Pinpoint the cell where the given text exists, returning its [X, Y] midpoint coordinate. 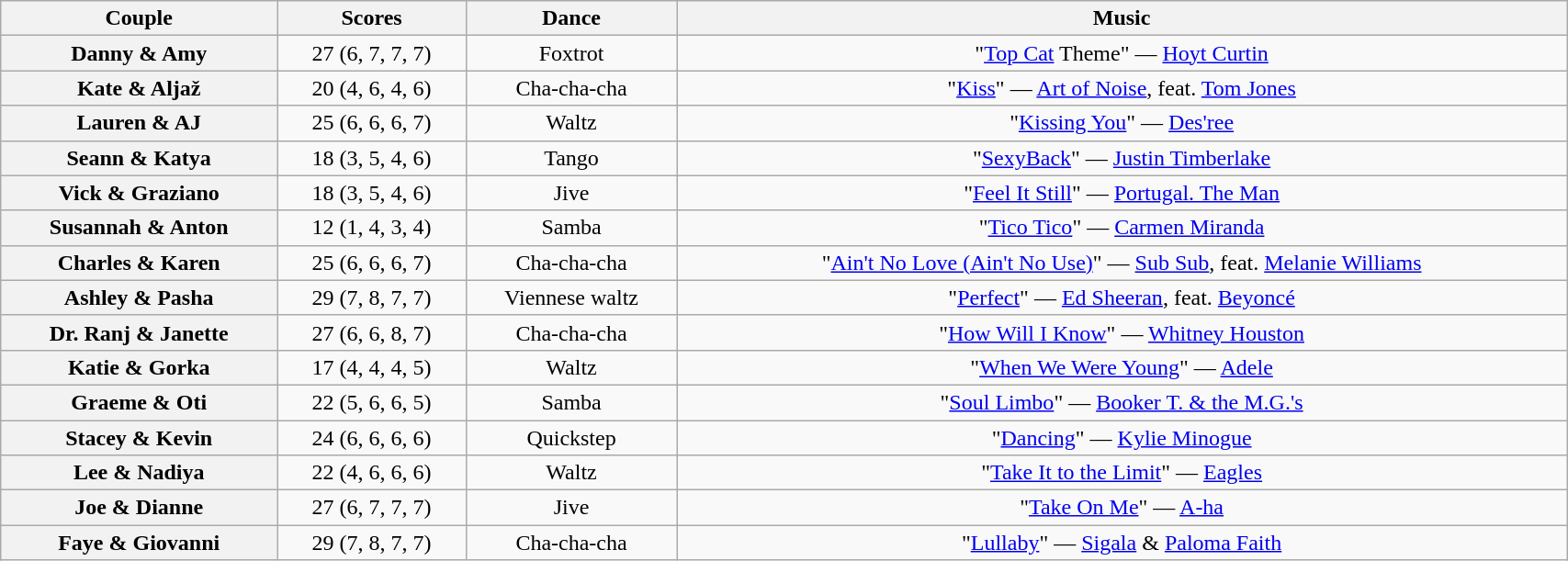
Faye & Giovanni [140, 543]
27 (6, 6, 8, 7) [372, 332]
"Dancing" — Kylie Minogue [1122, 438]
"Soul Limbo" — Booker T. & the M.G.'s [1122, 402]
Foxtrot [571, 53]
Tango [571, 158]
Music [1122, 18]
Dr. Ranj & Janette [140, 332]
24 (6, 6, 6, 6) [372, 438]
"Top Cat Theme" — Hoyt Curtin [1122, 53]
"How Will I Know" — Whitney Houston [1122, 332]
Katie & Gorka [140, 367]
Couple [140, 18]
"Feel It Still" — Portugal. The Man [1122, 193]
17 (4, 4, 4, 5) [372, 367]
Scores [372, 18]
"Take On Me" — A-ha [1122, 508]
Seann & Katya [140, 158]
Kate & Aljaž [140, 88]
Quickstep [571, 438]
Vick & Graziano [140, 193]
Charles & Karen [140, 263]
"Lullaby" — Sigala & Paloma Faith [1122, 543]
20 (4, 6, 4, 6) [372, 88]
Stacey & Kevin [140, 438]
"Tico Tico" — Carmen Miranda [1122, 228]
Dance [571, 18]
12 (1, 4, 3, 4) [372, 228]
Graeme & Oti [140, 402]
22 (5, 6, 6, 5) [372, 402]
"When We Were Young" — Adele [1122, 367]
"Perfect" — Ed Sheeran, feat. Beyoncé [1122, 297]
22 (4, 6, 6, 6) [372, 473]
Viennese waltz [571, 297]
Lee & Nadiya [140, 473]
"Ain't No Love (Ain't No Use)" — Sub Sub, feat. Melanie Williams [1122, 263]
"Kiss" — Art of Noise, feat. Tom Jones [1122, 88]
"Kissing You" — Des'ree [1122, 123]
Lauren & AJ [140, 123]
Danny & Amy [140, 53]
Joe & Dianne [140, 508]
"SexyBack" — Justin Timberlake [1122, 158]
"Take It to the Limit" — Eagles [1122, 473]
Susannah & Anton [140, 228]
Ashley & Pasha [140, 297]
